Locate the cell with the specified text and output its [x, y] center coordinate. 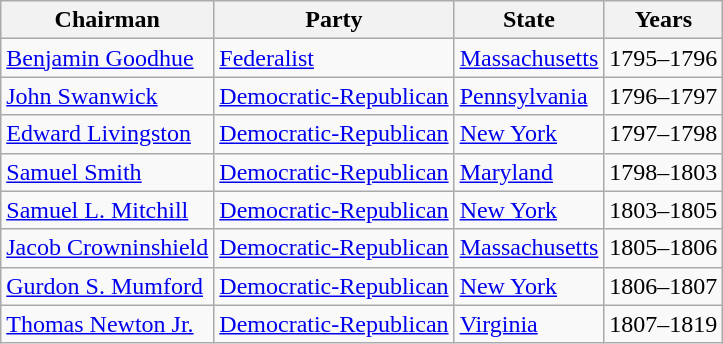
Thomas Newton Jr. [108, 324]
1796–1797 [664, 96]
Jacob Crowninshield [108, 248]
Years [664, 20]
Party [334, 20]
Federalist [334, 58]
John Swanwick [108, 96]
Gurdon S. Mumford [108, 286]
State [529, 20]
1798–1803 [664, 172]
1805–1806 [664, 248]
1807–1819 [664, 324]
Chairman [108, 20]
1795–1796 [664, 58]
Pennsylvania [529, 96]
Edward Livingston [108, 134]
Virginia [529, 324]
1803–1805 [664, 210]
Samuel L. Mitchill [108, 210]
Maryland [529, 172]
1806–1807 [664, 286]
Benjamin Goodhue [108, 58]
1797–1798 [664, 134]
Samuel Smith [108, 172]
